Output the [x, y] coordinate of the center of the cell containing the given text.  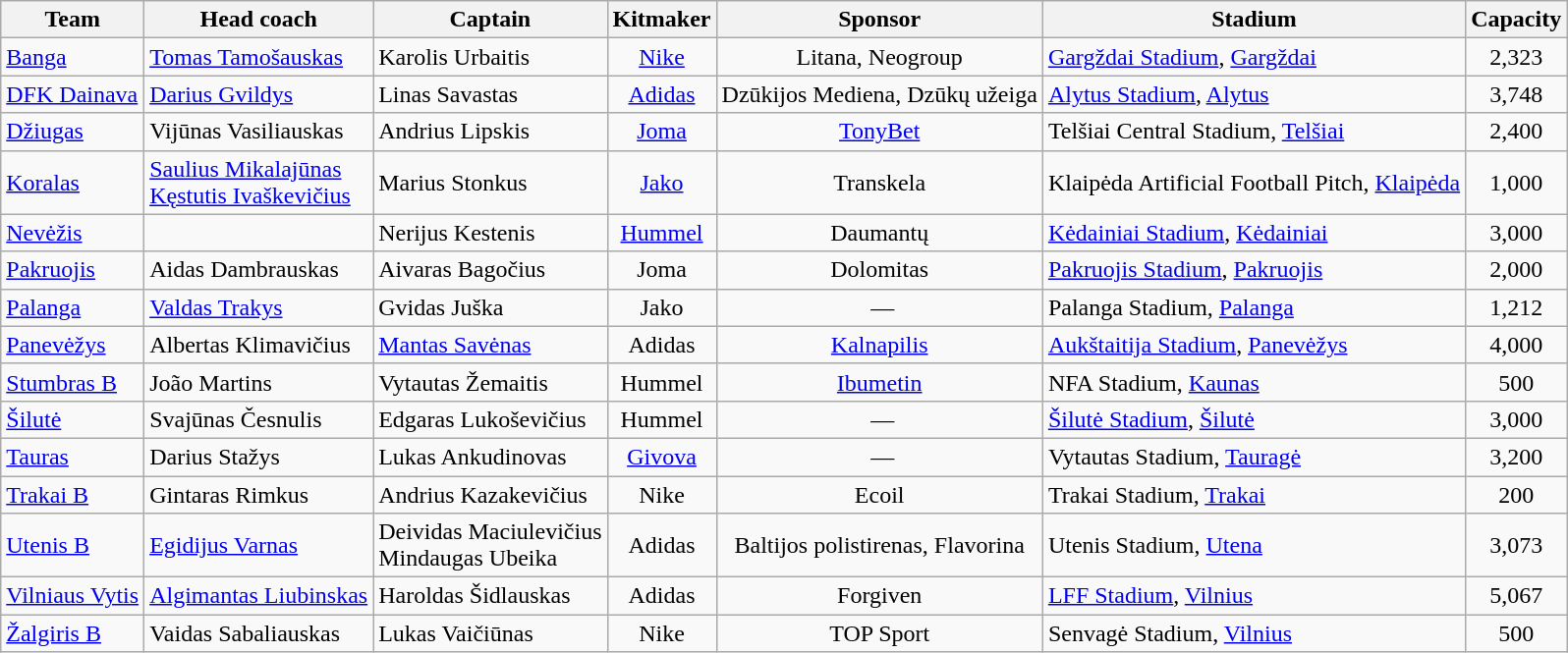
Stadium [1254, 20]
Litana, Neogroup [879, 57]
Baltijos polistirenas, Flavorina [879, 546]
Dolomitas [879, 270]
Klaipėda Artificial Football Pitch, Klaipėda [1254, 183]
Palanga [73, 307]
Ibumetin [879, 382]
Daumantų [879, 233]
200 [1517, 494]
Albertas Klimavičius [259, 345]
Lukas Ankudinovas [490, 457]
Stumbras B [73, 382]
Kalnapilis [879, 345]
Dzūkijos Mediena, Dzūkų užeiga [879, 94]
Andrius Kazakevičius [490, 494]
Vilniaus Vytis [73, 596]
Saulius Mikalajūnas Kęstutis Ivaškevičius [259, 183]
2,400 [1517, 132]
Haroldas Šidlauskas [490, 596]
Utenis B [73, 546]
Forgiven [879, 596]
LFF Stadium, Vilnius [1254, 596]
Marius Stonkus [490, 183]
Gvidas Juška [490, 307]
TOP Sport [879, 633]
TonyBet [879, 132]
Svajūnas Česnulis [259, 419]
Deividas Maciulevičius Mindaugas Ubeika [490, 546]
Gintaras Rimkus [259, 494]
Linas Savastas [490, 94]
Valdas Trakys [259, 307]
Head coach [259, 20]
2,000 [1517, 270]
Banga [73, 57]
Šilutė [73, 419]
Vaidas Sabaliauskas [259, 633]
Šilutė Stadium, Šilutė [1254, 419]
Utenis Stadium, Utena [1254, 546]
João Martins [259, 382]
4,000 [1517, 345]
Panevėžys [73, 345]
2,323 [1517, 57]
Tomas Tamošauskas [259, 57]
Senvagė Stadium, Vilnius [1254, 633]
Gargždai Stadium, Gargždai [1254, 57]
Kitmaker [662, 20]
1,000 [1517, 183]
5,067 [1517, 596]
Aidas Dambrauskas [259, 270]
Pakruojis [73, 270]
3,200 [1517, 457]
Mantas Savėnas [490, 345]
Palanga Stadium, Palanga [1254, 307]
Kėdainiai Stadium, Kėdainiai [1254, 233]
Vytautas Stadium, Tauragė [1254, 457]
Capacity [1517, 20]
Nerijus Kestenis [490, 233]
Egidijus Varnas [259, 546]
Edgaras Lukoševičius [490, 419]
NFA Stadium, Kaunas [1254, 382]
Team [73, 20]
3,073 [1517, 546]
Koralas [73, 183]
Tauras [73, 457]
Ecoil [879, 494]
Darius Gvildys [259, 94]
Captain [490, 20]
Džiugas [73, 132]
Pakruojis Stadium, Pakruojis [1254, 270]
Vytautas Žemaitis [490, 382]
Sponsor [879, 20]
Vijūnas Vasiliauskas [259, 132]
Algimantas Liubinskas [259, 596]
Givova [662, 457]
Nevėžis [73, 233]
DFK Dainava [73, 94]
Transkela [879, 183]
Trakai B [73, 494]
Aukštaitija Stadium, Panevėžys [1254, 345]
Lukas Vaičiūnas [490, 633]
Telšiai Central Stadium, Telšiai [1254, 132]
Aivaras Bagočius [490, 270]
Andrius Lipskis [490, 132]
Alytus Stadium, Alytus [1254, 94]
Karolis Urbaitis [490, 57]
1,212 [1517, 307]
Trakai Stadium, Trakai [1254, 494]
Darius Stažys [259, 457]
Žalgiris B [73, 633]
3,748 [1517, 94]
